Find where the given text appears and provide that cell's center as (X, Y) coordinate. 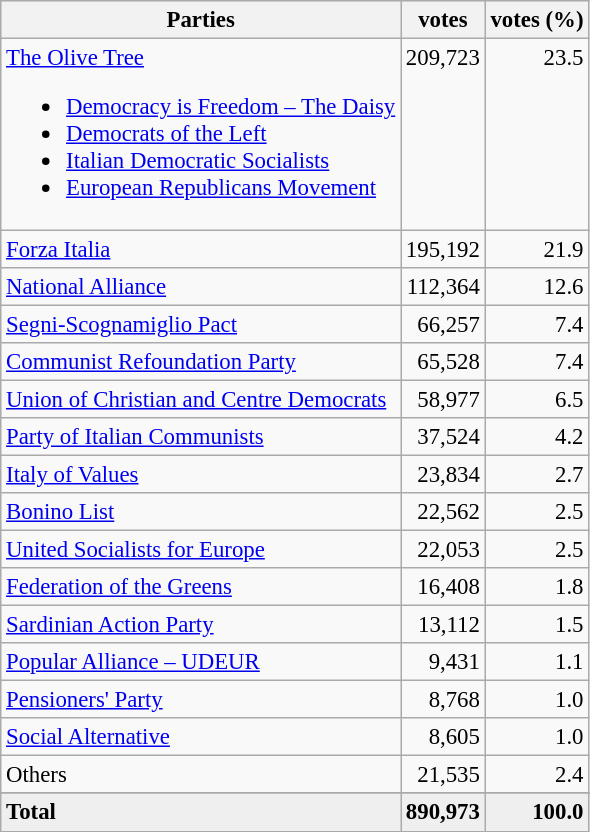
22,562 (444, 512)
Federation of the Greens (201, 587)
9,431 (444, 662)
Parties (201, 20)
1.5 (537, 625)
8,605 (444, 737)
195,192 (444, 249)
Popular Alliance – UDEUR (201, 662)
23,834 (444, 474)
Bonino List (201, 512)
4.2 (537, 437)
National Alliance (201, 286)
65,528 (444, 361)
Sardinian Action Party (201, 625)
Social Alternative (201, 737)
Italy of Values (201, 474)
Pensioners' Party (201, 700)
100.0 (537, 813)
8,768 (444, 700)
Union of Christian and Centre Democrats (201, 399)
votes (%) (537, 20)
37,524 (444, 437)
Total (201, 813)
1.1 (537, 662)
Others (201, 775)
16,408 (444, 587)
votes (444, 20)
890,973 (444, 813)
United Socialists for Europe (201, 549)
21.9 (537, 249)
13,112 (444, 625)
58,977 (444, 399)
2.4 (537, 775)
1.8 (537, 587)
2.7 (537, 474)
Party of Italian Communists (201, 437)
21,535 (444, 775)
66,257 (444, 324)
209,723 (444, 134)
23.5 (537, 134)
6.5 (537, 399)
Segni-Scognamiglio Pact (201, 324)
12.6 (537, 286)
22,053 (444, 549)
112,364 (444, 286)
The Olive TreeDemocracy is Freedom – The DaisyDemocrats of the LeftItalian Democratic SocialistsEuropean Republicans Movement (201, 134)
Forza Italia (201, 249)
Communist Refoundation Party (201, 361)
